Return the [x, y] coordinate for the center point of the cell that contains the specified text.  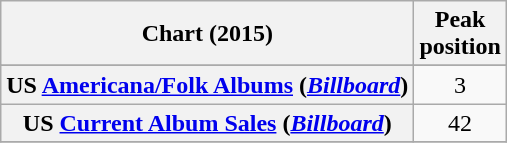
Peakposition [460, 34]
42 [460, 123]
US Current Album Sales (Billboard) [208, 123]
Chart (2015) [208, 34]
3 [460, 85]
US Americana/Folk Albums (Billboard) [208, 85]
